Find where the given text appears and provide that cell's center as [x, y] coordinate. 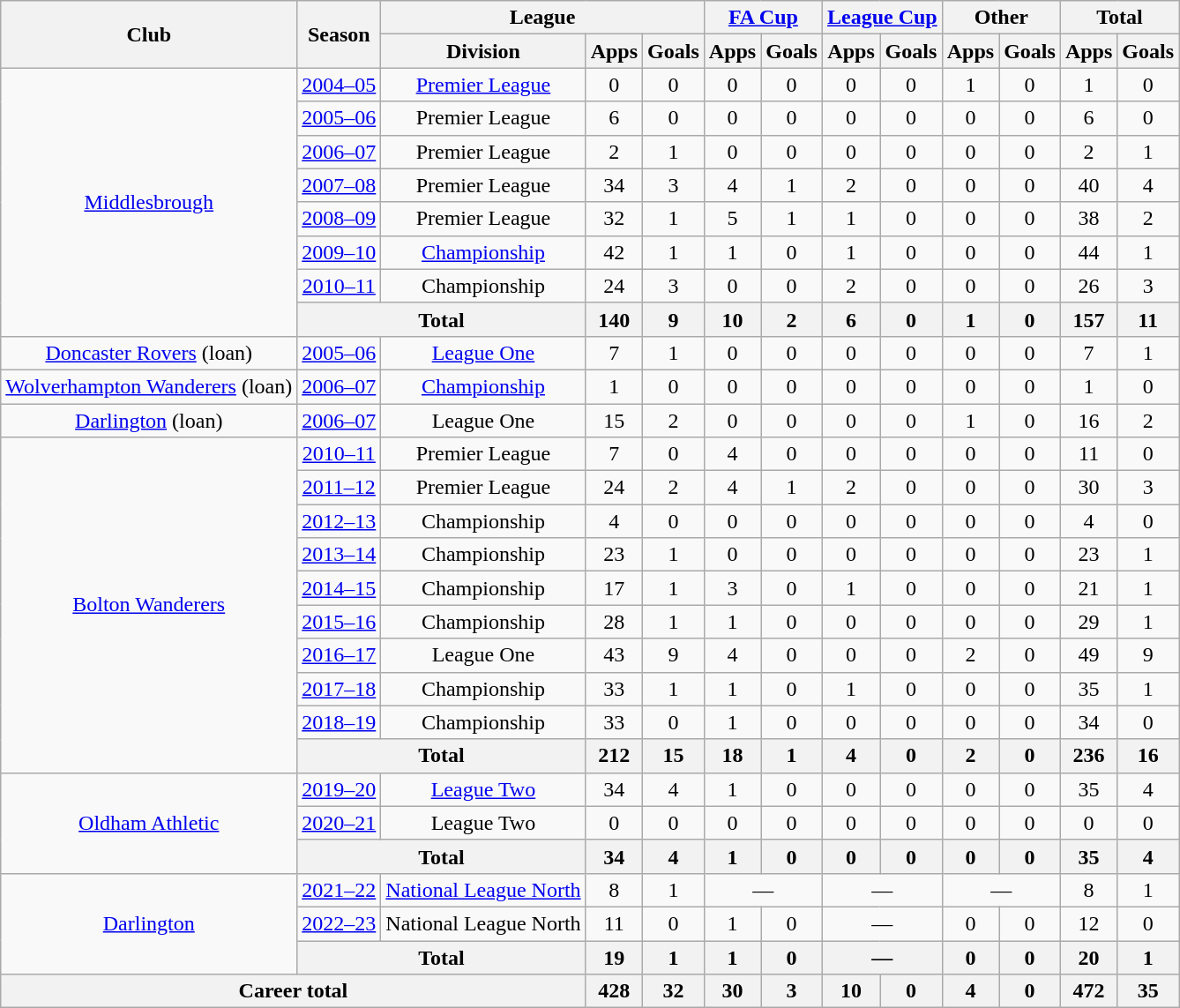
Other [1001, 18]
2007–08 [339, 185]
FA Cup [763, 18]
2004–05 [339, 85]
40 [1088, 185]
49 [1088, 655]
Division [483, 51]
428 [614, 991]
19 [614, 957]
Middlesbrough [149, 202]
12 [1088, 923]
38 [1088, 219]
44 [1088, 252]
17 [614, 588]
26 [1088, 286]
2020–21 [339, 823]
236 [1088, 756]
Doncaster Rovers (loan) [149, 353]
212 [614, 756]
42 [614, 252]
Oldham Athletic [149, 823]
Darlington [149, 923]
157 [1088, 319]
20 [1088, 957]
2013–14 [339, 555]
League Cup [882, 18]
2016–17 [339, 655]
2009–10 [339, 252]
Club [149, 34]
472 [1088, 991]
Career total [293, 991]
2021–22 [339, 890]
2011–12 [339, 488]
2014–15 [339, 588]
Wolverhampton Wanderers (loan) [149, 386]
2017–18 [339, 689]
2019–20 [339, 789]
2008–09 [339, 219]
2015–16 [339, 622]
28 [614, 622]
Darlington (loan) [149, 421]
140 [614, 319]
18 [732, 756]
21 [1088, 588]
2018–19 [339, 722]
29 [1088, 622]
43 [614, 655]
2012–13 [339, 521]
Season [339, 34]
Bolton Wanderers [149, 605]
League [542, 18]
2022–23 [339, 923]
5 [732, 219]
